Return [X, Y] of the center of cell containing provided text 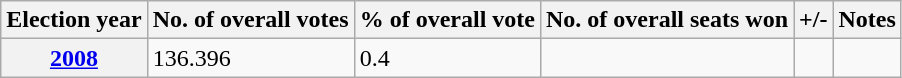
No. of overall seats won [666, 20]
2008 [74, 58]
Notes [867, 20]
136.396 [250, 58]
Election year [74, 20]
0.4 [447, 58]
+/- [814, 20]
% of overall vote [447, 20]
No. of overall votes [250, 20]
